Provide the (x, y) coordinate of the cell's center where the given text is located.  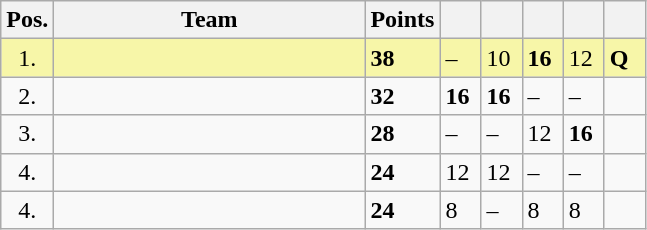
2. (28, 96)
Q (624, 58)
1. (28, 58)
32 (402, 96)
38 (402, 58)
3. (28, 134)
Team (210, 20)
Pos. (28, 20)
Points (402, 20)
28 (402, 134)
10 (502, 58)
